Capture the cell that displays the provided text and extract its [X, Y] central coordinate. 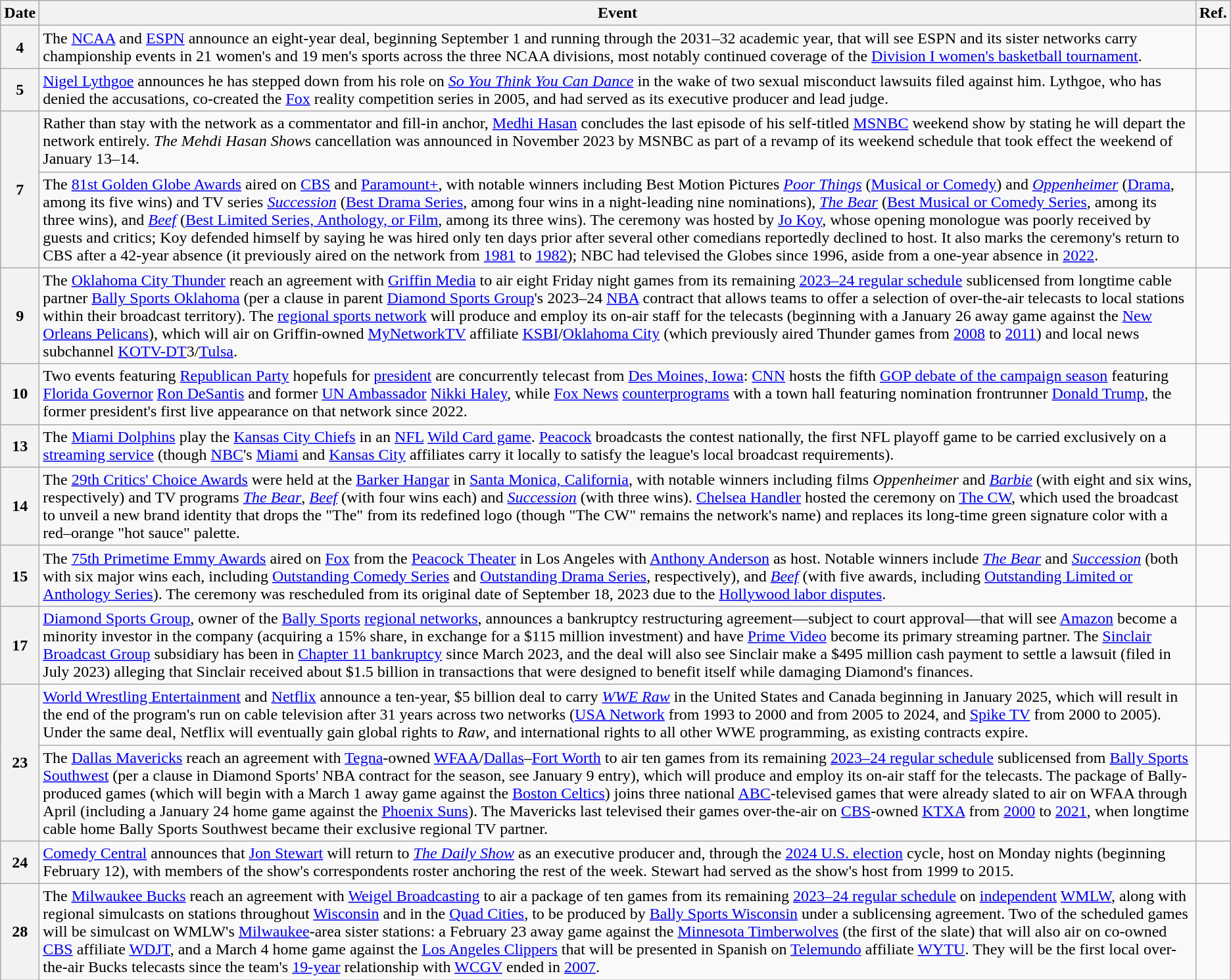
5 [20, 89]
14 [20, 506]
24 [20, 863]
28 [20, 932]
Ref. [1213, 13]
13 [20, 446]
7 [20, 189]
Date [20, 13]
17 [20, 645]
10 [20, 394]
23 [20, 762]
15 [20, 576]
4 [20, 47]
9 [20, 316]
Event [617, 13]
